Extract the (x, y) coordinate from the center of the cell holding the provided text.  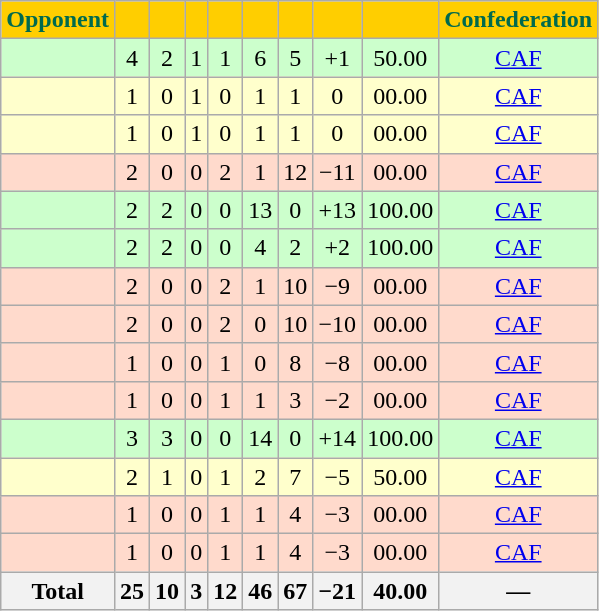
−10 (338, 324)
14 (260, 438)
+2 (338, 248)
Confederation (518, 20)
−5 (338, 477)
40.00 (400, 591)
+1 (338, 58)
−8 (338, 362)
Total (58, 591)
8 (296, 362)
— (518, 591)
67 (296, 591)
13 (260, 210)
+13 (338, 210)
Opponent (58, 20)
46 (260, 591)
7 (296, 477)
−11 (338, 172)
−21 (338, 591)
−2 (338, 400)
+14 (338, 438)
−9 (338, 286)
5 (296, 58)
6 (260, 58)
25 (132, 591)
